Provide the (X, Y) coordinate of the cell's center where the given text is located.  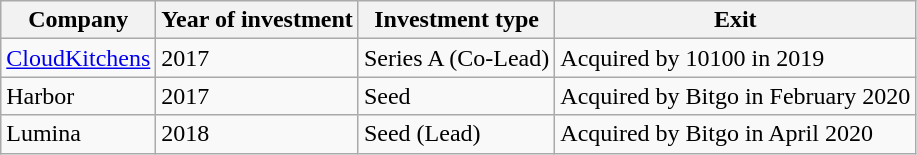
Exit (736, 20)
Year of investment (258, 20)
Acquired by 10100 in 2019 (736, 58)
Series A (Co-Lead) (456, 58)
Seed (456, 96)
Harbor (78, 96)
CloudKitchens (78, 58)
Investment type (456, 20)
Lumina (78, 134)
Seed (Lead) (456, 134)
Acquired by Bitgo in February 2020 (736, 96)
2018 (258, 134)
Acquired by Bitgo in April 2020 (736, 134)
Company (78, 20)
